Return the [x, y] coordinate for the center point of the cell that contains the specified text.  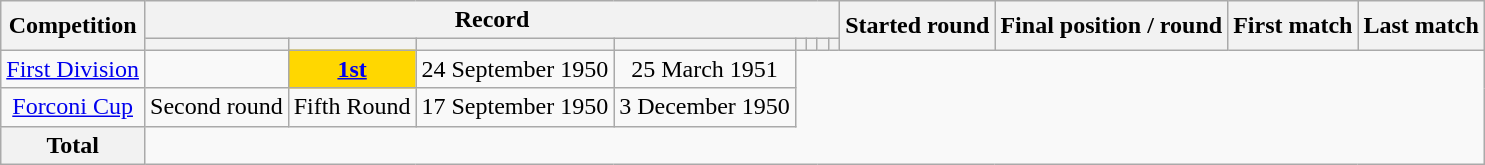
1st [352, 69]
25 March 1951 [705, 69]
First Division [73, 69]
Record [492, 20]
First match [1293, 26]
Total [73, 145]
17 September 1950 [515, 107]
Started round [918, 26]
Final position / round [1112, 26]
Forconi Cup [73, 107]
Last match [1421, 26]
Competition [73, 26]
Fifth Round [352, 107]
Second round [217, 107]
24 September 1950 [515, 69]
3 December 1950 [705, 107]
